Return the (X, Y) coordinate for the center point of the cell that contains the specified text.  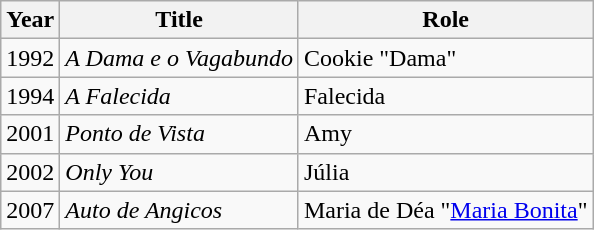
Falecida (446, 96)
Maria de Déa "Maria Bonita" (446, 210)
1994 (30, 96)
Júlia (446, 172)
Only You (180, 172)
Amy (446, 134)
Cookie "Dama" (446, 58)
2007 (30, 210)
2002 (30, 172)
Ponto de Vista (180, 134)
Auto de Angicos (180, 210)
1992 (30, 58)
Year (30, 20)
Role (446, 20)
A Dama e o Vagabundo (180, 58)
Title (180, 20)
2001 (30, 134)
A Falecida (180, 96)
